Search for the cell housing the specified text and yield its (x, y) center coordinate. 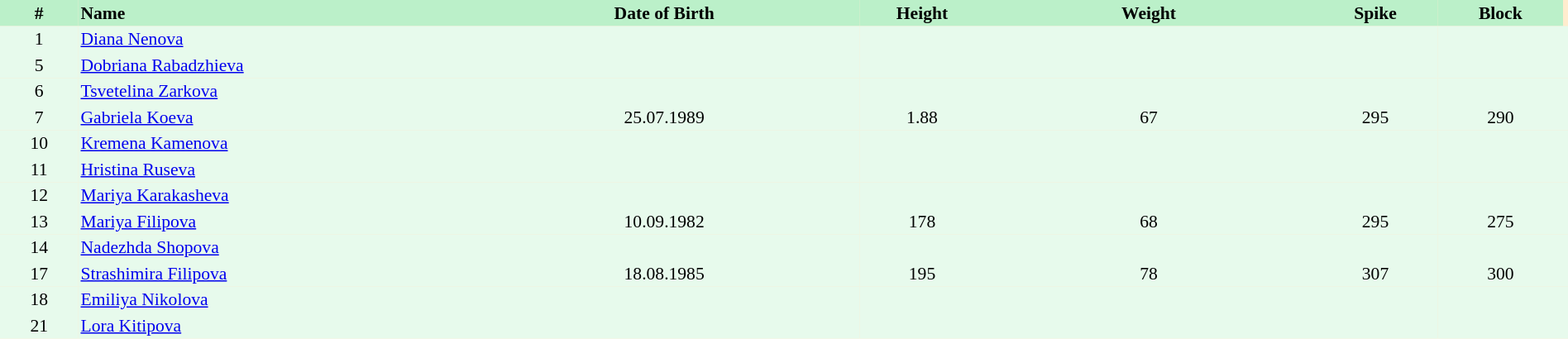
67 (1150, 117)
290 (1500, 117)
Diana Nenova (273, 40)
Weight (1150, 13)
78 (1150, 274)
Mariya Filipova (273, 222)
307 (1374, 274)
18.08.1985 (664, 274)
Name (273, 13)
1 (39, 40)
Strashimira Filipova (273, 274)
Hristina Ruseva (273, 169)
275 (1500, 222)
Gabriela Koeva (273, 117)
Date of Birth (664, 13)
25.07.1989 (664, 117)
17 (39, 274)
6 (39, 91)
10.09.1982 (664, 222)
Spike (1374, 13)
Block (1500, 13)
# (39, 13)
11 (39, 169)
21 (39, 326)
Dobriana Rabadzhieva (273, 65)
14 (39, 248)
10 (39, 144)
18 (39, 299)
Emiliya Nikolova (273, 299)
68 (1150, 222)
Height (921, 13)
195 (921, 274)
300 (1500, 274)
Nadezhda Shopova (273, 248)
7 (39, 117)
13 (39, 222)
1.88 (921, 117)
178 (921, 222)
Lora Kitipova (273, 326)
Tsvetelina Zarkova (273, 91)
Mariya Karakasheva (273, 195)
Kremena Kamenova (273, 144)
5 (39, 65)
12 (39, 195)
